Output the [X, Y] coordinate of the center of the cell containing the given text.  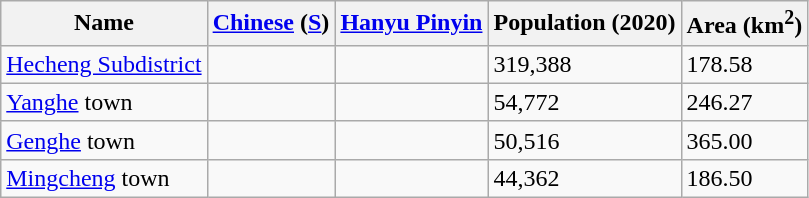
319,388 [584, 64]
246.27 [744, 102]
365.00 [744, 140]
Genghe town [104, 140]
Name [104, 24]
Area (km2) [744, 24]
50,516 [584, 140]
44,362 [584, 178]
178.58 [744, 64]
Yanghe town [104, 102]
186.50 [744, 178]
Mingcheng town [104, 178]
Chinese (S) [271, 24]
Population (2020) [584, 24]
Hanyu Pinyin [412, 24]
54,772 [584, 102]
Hecheng Subdistrict [104, 64]
